Return (X, Y) of the center of cell containing provided text 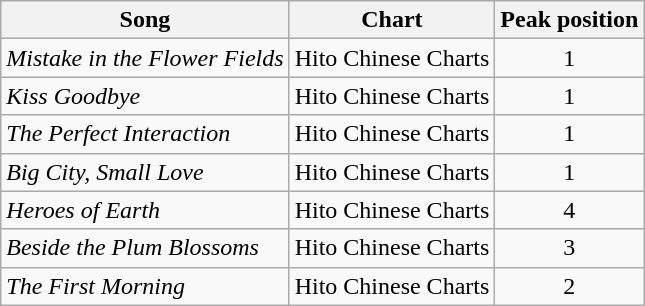
4 (570, 210)
Peak position (570, 20)
Kiss Goodbye (145, 96)
Big City, Small Love (145, 172)
Mistake in the Flower Fields (145, 58)
Beside the Plum Blossoms (145, 248)
Heroes of Earth (145, 210)
Song (145, 20)
The Perfect Interaction (145, 134)
3 (570, 248)
2 (570, 286)
The First Morning (145, 286)
Chart (392, 20)
